Return (X, Y) of the center of cell containing provided text 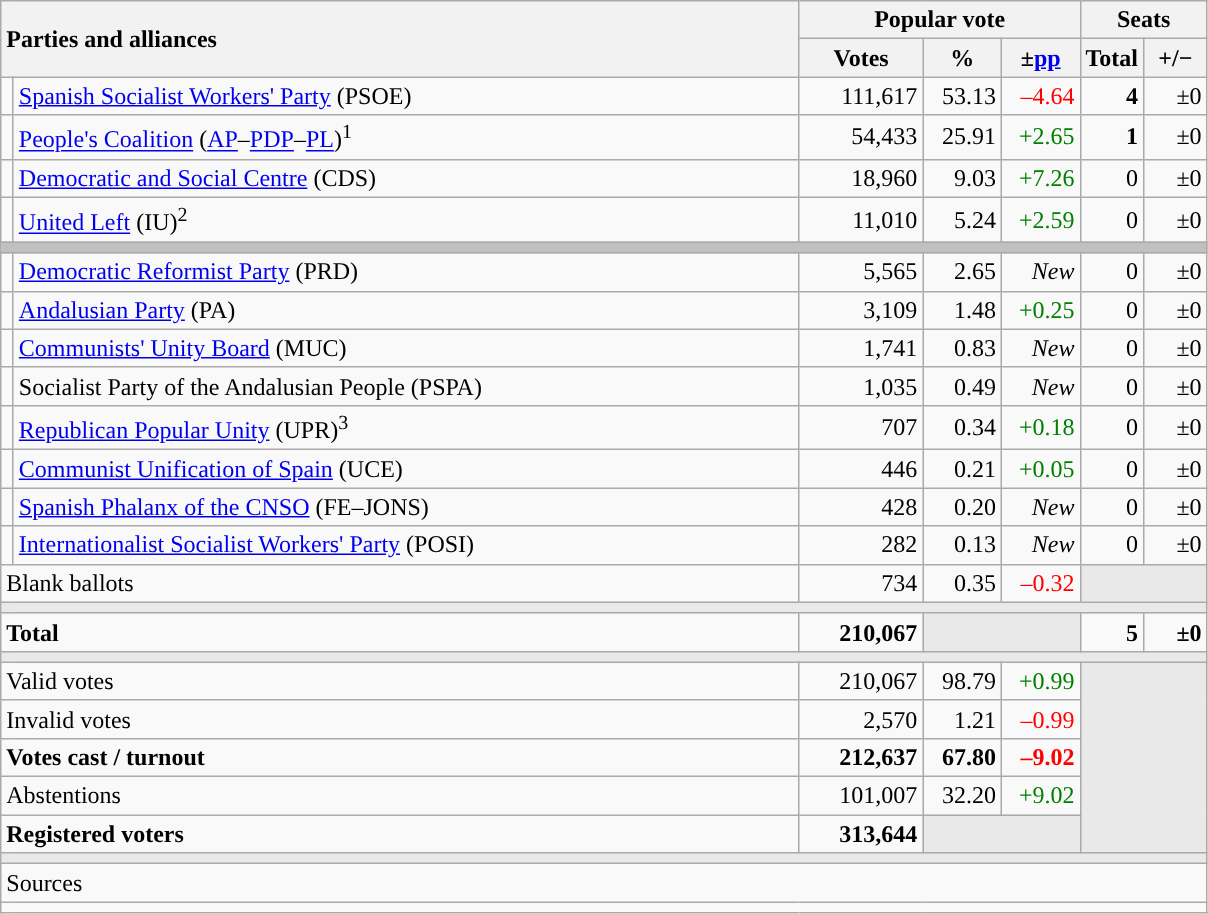
1.48 (962, 310)
1 (1112, 138)
United Left (IU)2 (406, 220)
5,565 (861, 272)
Votes (861, 58)
Spanish Phalanx of the CNSO (FE–JONS) (406, 507)
1,035 (861, 386)
2,570 (861, 719)
+7.26 (1040, 178)
3,109 (861, 310)
Socialist Party of the Andalusian People (PSPA) (406, 386)
±pp (1040, 58)
Abstentions (400, 796)
446 (861, 469)
0.34 (962, 428)
Communists' Unity Board (MUC) (406, 348)
Seats (1144, 20)
Republican Popular Unity (UPR)3 (406, 428)
0.49 (962, 386)
+/− (1176, 58)
Democratic and Social Centre (CDS) (406, 178)
Communist Unification of Spain (UCE) (406, 469)
–9.02 (1040, 758)
0.83 (962, 348)
Votes cast / turnout (400, 758)
1,741 (861, 348)
% (962, 58)
Sources (604, 883)
–4.64 (1040, 96)
5 (1112, 632)
–0.99 (1040, 719)
67.80 (962, 758)
282 (861, 545)
0.13 (962, 545)
54,433 (861, 138)
428 (861, 507)
+9.02 (1040, 796)
53.13 (962, 96)
+0.05 (1040, 469)
25.91 (962, 138)
–0.32 (1040, 583)
Blank ballots (400, 583)
707 (861, 428)
2.65 (962, 272)
Registered voters (400, 834)
Democratic Reformist Party (PRD) (406, 272)
101,007 (861, 796)
313,644 (861, 834)
+2.65 (1040, 138)
11,010 (861, 220)
Invalid votes (400, 719)
98.79 (962, 681)
+2.59 (1040, 220)
5.24 (962, 220)
734 (861, 583)
Spanish Socialist Workers' Party (PSOE) (406, 96)
Valid votes (400, 681)
Popular vote (940, 20)
1.21 (962, 719)
Andalusian Party (PA) (406, 310)
Internationalist Socialist Workers' Party (POSI) (406, 545)
+0.25 (1040, 310)
32.20 (962, 796)
0.20 (962, 507)
+0.18 (1040, 428)
18,960 (861, 178)
111,617 (861, 96)
Parties and alliances (400, 39)
4 (1112, 96)
0.21 (962, 469)
People's Coalition (AP–PDP–PL)1 (406, 138)
9.03 (962, 178)
0.35 (962, 583)
212,637 (861, 758)
+0.99 (1040, 681)
